Output the (x, y) coordinate of the center of the cell containing the given text.  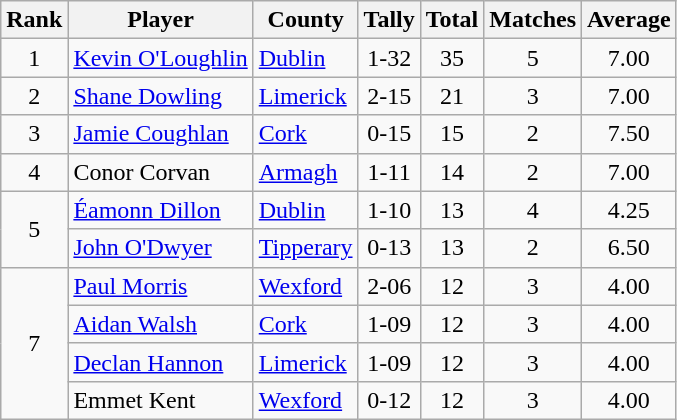
County (306, 20)
Tally (389, 20)
Conor Corvan (160, 172)
Aidan Walsh (160, 324)
2-15 (389, 96)
1-32 (389, 58)
Paul Morris (160, 286)
Declan Hannon (160, 362)
Kevin O'Loughlin (160, 58)
6.50 (630, 248)
4.25 (630, 210)
Rank (34, 20)
Average (630, 20)
Total (452, 20)
0-13 (389, 248)
15 (452, 134)
Shane Dowling (160, 96)
14 (452, 172)
0-12 (389, 400)
7 (34, 343)
2-06 (389, 286)
Armagh (306, 172)
35 (452, 58)
21 (452, 96)
Matches (533, 20)
Emmet Kent (160, 400)
1-11 (389, 172)
Tipperary (306, 248)
7.50 (630, 134)
1 (34, 58)
Éamonn Dillon (160, 210)
0-15 (389, 134)
Jamie Coughlan (160, 134)
1-10 (389, 210)
Player (160, 20)
John O'Dwyer (160, 248)
